Provide the [X, Y] coordinate of the cell's center where the given text is located.  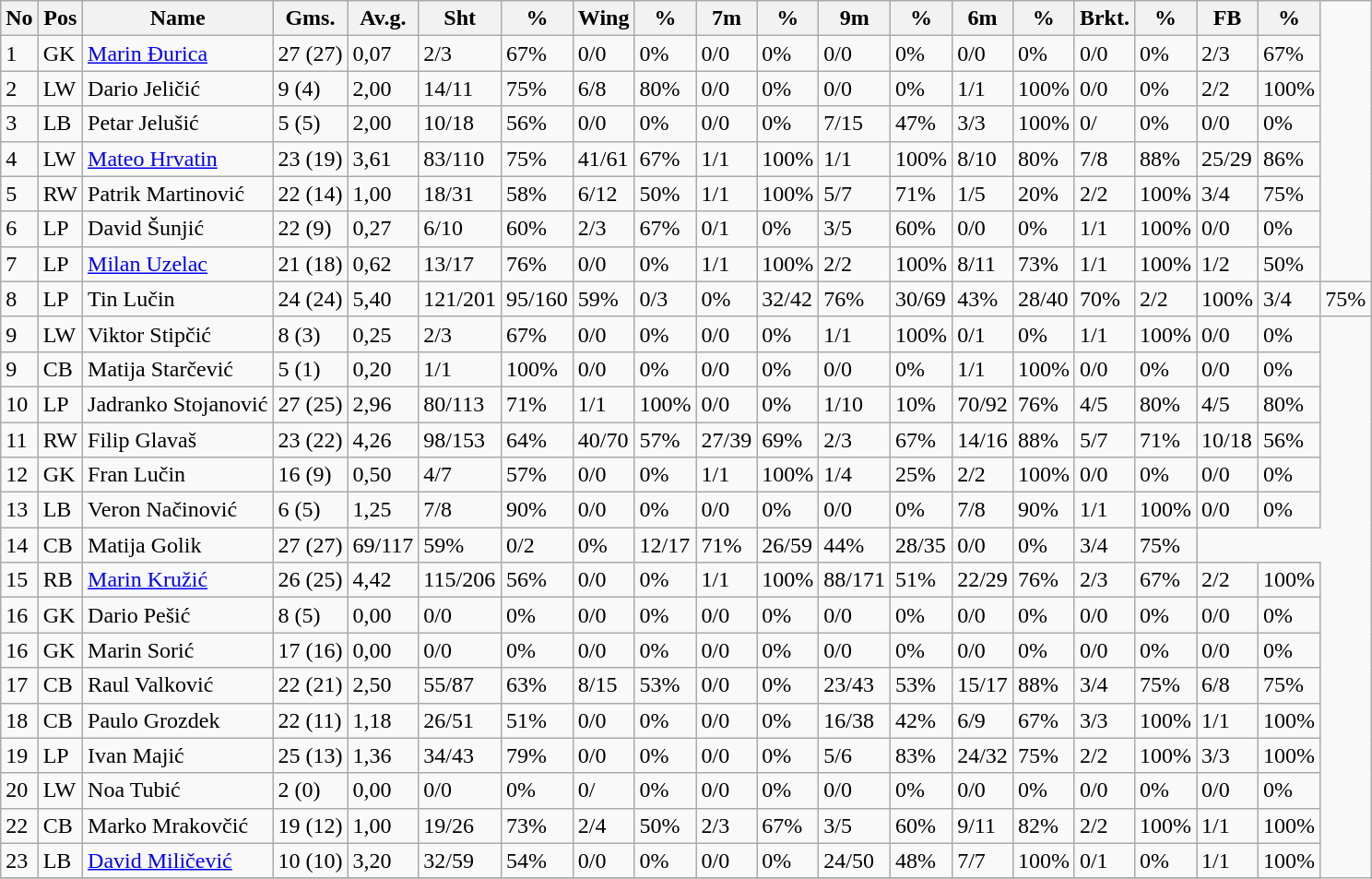
19 [19, 755]
Fran Lučin [178, 475]
83% [922, 755]
10% [922, 404]
9/11 [983, 826]
24/32 [983, 755]
Patrik Martinović [178, 194]
13/17 [460, 264]
3,61 [384, 159]
6/12 [603, 194]
David Šunjić [178, 229]
Marin Sorić [178, 650]
1/10 [855, 404]
Marin Kružić [178, 580]
Pos [60, 18]
RB [60, 580]
8 [19, 299]
Tin Lučin [178, 299]
63% [538, 685]
14/11 [460, 89]
24/50 [855, 861]
23 (19) [310, 159]
5/6 [855, 755]
19/26 [460, 826]
1/4 [855, 475]
95/160 [538, 299]
17 [19, 685]
Jadranko Stojanović [178, 404]
1,36 [384, 755]
47% [922, 124]
27/39 [727, 440]
Viktor Stipčić [178, 334]
32/59 [460, 861]
7/15 [855, 124]
1/5 [983, 194]
22 [19, 826]
8/15 [603, 685]
98/153 [460, 440]
Gms. [310, 18]
44% [855, 545]
70% [1105, 299]
79% [538, 755]
6 [19, 229]
Marko Mrakovčić [178, 826]
34/43 [460, 755]
28/40 [1044, 299]
Av.g. [384, 18]
55/87 [460, 685]
20% [1044, 194]
22 (11) [310, 720]
8 (3) [310, 334]
14/16 [983, 440]
Brkt. [1105, 18]
1,25 [384, 510]
Veron Načinović [178, 510]
12/17 [666, 545]
0,27 [384, 229]
13 [19, 510]
27 (25) [310, 404]
0,62 [384, 264]
8/10 [983, 159]
58% [538, 194]
24 (24) [310, 299]
5,40 [384, 299]
4,26 [384, 440]
22 (21) [310, 685]
6m [983, 18]
10 [19, 404]
5 [19, 194]
16/38 [855, 720]
23 [19, 861]
0,20 [384, 369]
18/31 [460, 194]
42% [922, 720]
8 (5) [310, 615]
16 (9) [310, 475]
30/69 [922, 299]
22 (9) [310, 229]
Milan Uzelac [178, 264]
Marin Đurica [178, 53]
14 [19, 545]
Dario Pešić [178, 615]
83/110 [460, 159]
0,50 [384, 475]
1,18 [384, 720]
22 (14) [310, 194]
64% [538, 440]
17 (16) [310, 650]
9m [855, 18]
32/42 [787, 299]
7 [19, 264]
Name [178, 18]
2 [19, 89]
6/10 [460, 229]
Ivan Majić [178, 755]
Mateo Hrvatin [178, 159]
86% [1289, 159]
Sht [460, 18]
4,42 [384, 580]
0,07 [384, 53]
7/7 [983, 861]
2/4 [603, 826]
69/117 [384, 545]
Paulo Grozdek [178, 720]
2,96 [384, 404]
11 [19, 440]
4 [19, 159]
Dario Jeličić [178, 89]
88/171 [855, 580]
54% [538, 861]
2,50 [384, 685]
25/29 [1228, 159]
Noa Tubić [178, 790]
20 [19, 790]
22/29 [983, 580]
FB [1228, 18]
43% [983, 299]
10 (10) [310, 861]
1 [19, 53]
Filip Glavaš [178, 440]
2 (0) [310, 790]
21 (18) [310, 264]
26/51 [460, 720]
4/7 [460, 475]
Matija Golik [178, 545]
0/2 [538, 545]
8/11 [983, 264]
48% [922, 861]
80/113 [460, 404]
25 (13) [310, 755]
Petar Jelušić [178, 124]
82% [1044, 826]
5 (5) [310, 124]
70/92 [983, 404]
12 [19, 475]
3 [19, 124]
Raul Valković [178, 685]
25% [922, 475]
David Miličević [178, 861]
19 (12) [310, 826]
28/35 [922, 545]
0,25 [384, 334]
0/3 [666, 299]
Matija Starčević [178, 369]
9 (4) [310, 89]
26 (25) [310, 580]
26/59 [787, 545]
18 [19, 720]
23 (22) [310, 440]
1/2 [1228, 264]
5 (1) [310, 369]
15 [19, 580]
69% [787, 440]
6 (5) [310, 510]
121/201 [460, 299]
115/206 [460, 580]
41/61 [603, 159]
40/70 [603, 440]
7m [727, 18]
6/9 [983, 720]
No [19, 18]
Wing [603, 18]
23/43 [855, 685]
15/17 [983, 685]
3,20 [384, 861]
